Detect which cell encompasses the target text, then output its [x, y] center coordinate. 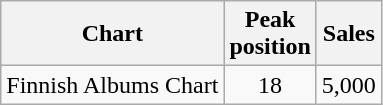
5,000 [348, 85]
18 [270, 85]
Peakposition [270, 34]
Finnish Albums Chart [112, 85]
Sales [348, 34]
Chart [112, 34]
